Determine the (x, y) coordinate at the center of the cell enclosing the given text.  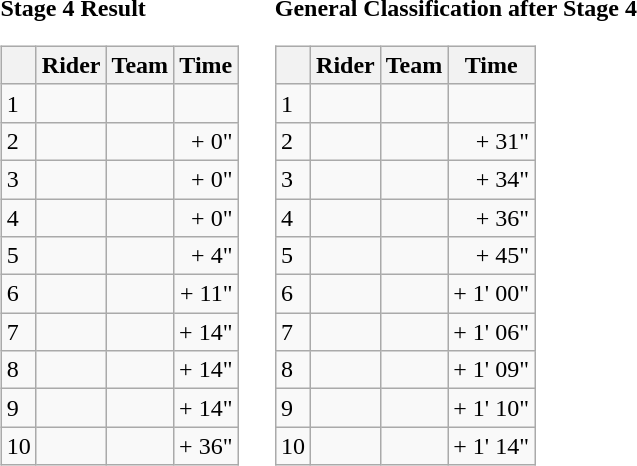
+ 1' 00" (492, 294)
+ 1' 06" (492, 332)
+ 31" (492, 141)
+ 4" (206, 256)
+ 45" (492, 256)
+ 11" (206, 294)
+ 1' 14" (492, 446)
+ 34" (492, 179)
+ 1' 10" (492, 408)
+ 1' 09" (492, 370)
